Return [X, Y] of the center of cell containing provided text 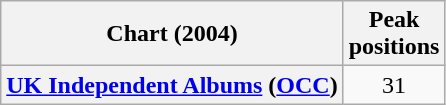
UK Independent Albums (OCC) [172, 85]
Peakpositions [394, 34]
Chart (2004) [172, 34]
31 [394, 85]
